From the cell containing the given text, extract its center point as [X, Y] coordinate. 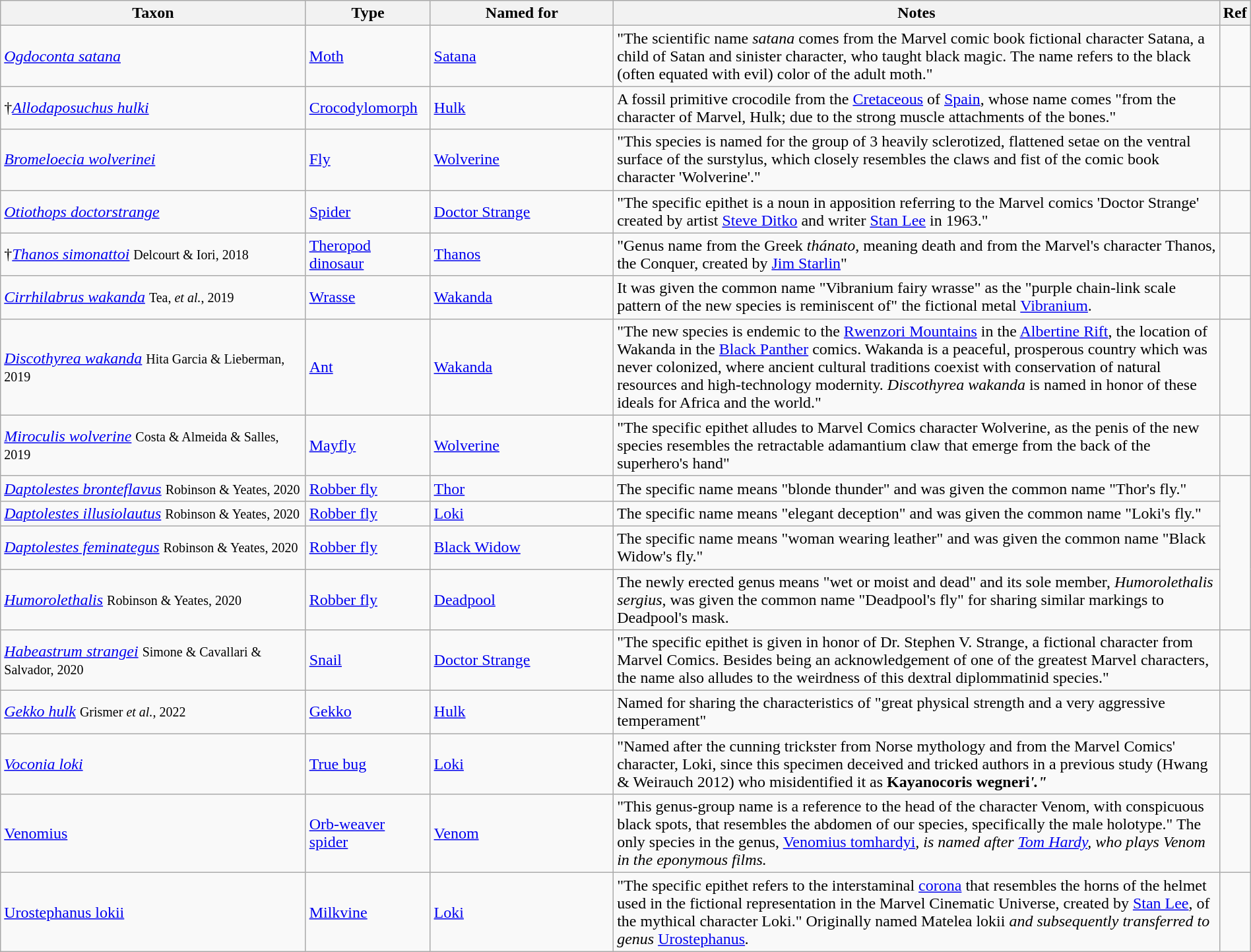
Fly [368, 160]
Moth [368, 56]
Notes [917, 13]
Thor [522, 488]
Deadpool [522, 599]
Ant [368, 367]
Bromeloecia wolverinei [153, 160]
Gekko [368, 713]
Black Widow [522, 548]
Named for sharing the characteristics of "great physical strength and a very aggressive temperament" [917, 713]
Daptolestes illusiolautus Robinson & Yeates, 2020 [153, 513]
The specific name means "elegant deception" and was given the common name "Loki's fly." [917, 513]
Urostephanus lokii [153, 912]
Named for [522, 13]
Daptolestes bronteflavus Robinson & Yeates, 2020 [153, 488]
Discothyrea wakanda Hita Garcia & Lieberman, 2019 [153, 367]
Cirrhilabrus wakanda Tea, et al., 2019 [153, 297]
†Thanos simonattoi Delcourt & Iori, 2018 [153, 255]
Crocodylomorph [368, 108]
Otiothops doctorstrange [153, 211]
Miroculis wolverine Costa & Almeida & Salles, 2019 [153, 445]
The specific name means "woman wearing leather" and was given the common name "Black Widow's fly." [917, 548]
Venomius [153, 834]
Venom [522, 834]
Daptolestes feminategus Robinson & Yeates, 2020 [153, 548]
Theropod dinosaur [368, 255]
Satana [522, 56]
Mayfly [368, 445]
Voconia loki [153, 764]
Humorolethalis Robinson & Yeates, 2020 [153, 599]
Spider [368, 211]
Snail [368, 660]
The specific name means "blonde thunder" and was given the common name "Thor's fly." [917, 488]
Orb-weaver spider [368, 834]
Wrasse [368, 297]
Habeastrum strangei Simone & Cavallari & Salvador, 2020 [153, 660]
"Genus name from the Greek thánato, meaning death and from the Marvel's character Thanos, the Conquer, created by Jim Starlin" [917, 255]
†Allodaposuchus hulki [153, 108]
Ogdoconta satana [153, 56]
Taxon [153, 13]
Ref [1235, 13]
Milkvine [368, 912]
True bug [368, 764]
Type [368, 13]
Gekko hulk Grismer et al., 2022 [153, 713]
Thanos [522, 255]
